Return the (X, Y) coordinate for the center point of the cell that contains the specified text.  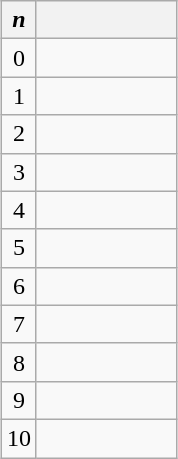
0 (18, 58)
10 (18, 438)
9 (18, 400)
3 (18, 172)
6 (18, 286)
n (18, 20)
8 (18, 362)
4 (18, 210)
5 (18, 248)
7 (18, 324)
1 (18, 96)
2 (18, 134)
